Output the (x, y) coordinate of the center of the cell containing the given text.  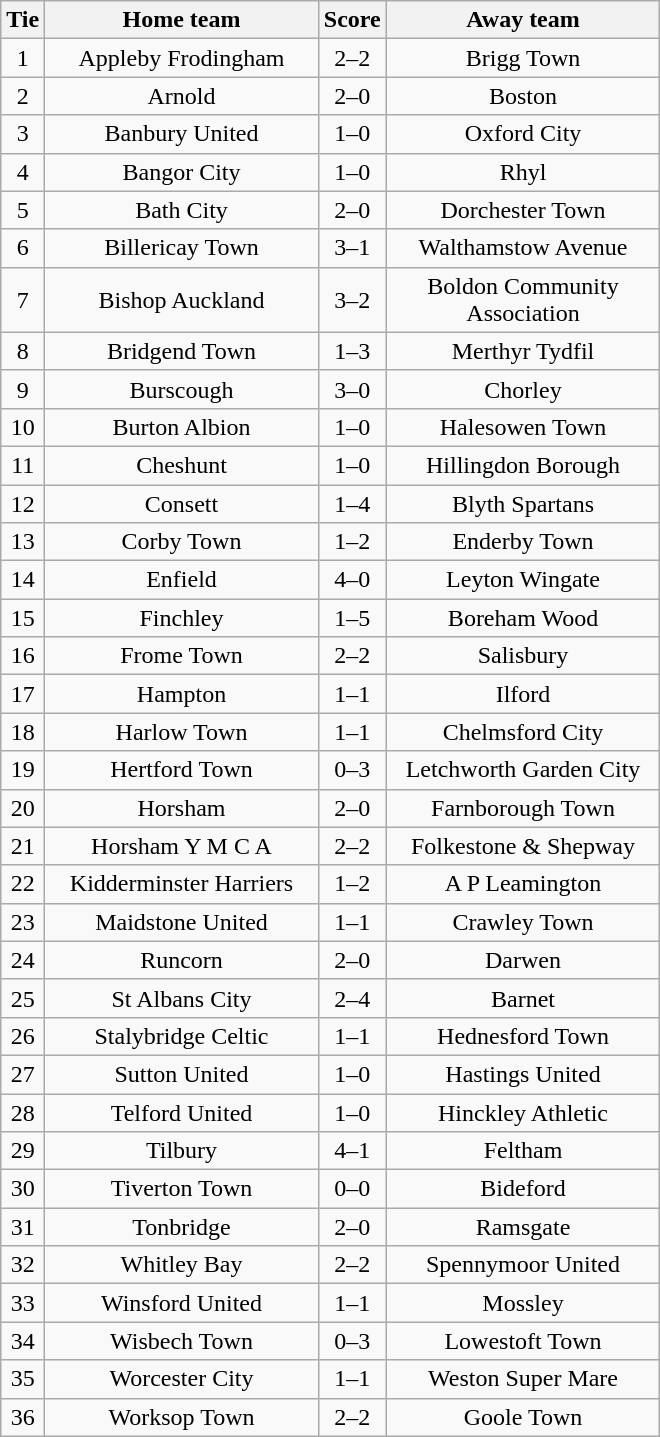
Maidstone United (182, 922)
10 (23, 427)
Weston Super Mare (523, 1379)
Corby Town (182, 542)
13 (23, 542)
Hednesford Town (523, 1036)
Brigg Town (523, 58)
Boreham Wood (523, 618)
28 (23, 1113)
Score (352, 20)
Worksop Town (182, 1417)
Goole Town (523, 1417)
Tiverton Town (182, 1189)
29 (23, 1151)
Hinckley Athletic (523, 1113)
Feltham (523, 1151)
Tilbury (182, 1151)
0–0 (352, 1189)
Horsham Y M C A (182, 846)
35 (23, 1379)
Spennymoor United (523, 1265)
Blyth Spartans (523, 503)
A P Leamington (523, 884)
Tie (23, 20)
4–0 (352, 580)
Harlow Town (182, 732)
12 (23, 503)
1 (23, 58)
4–1 (352, 1151)
18 (23, 732)
24 (23, 960)
1–5 (352, 618)
11 (23, 465)
Enderby Town (523, 542)
Kidderminster Harriers (182, 884)
Bridgend Town (182, 351)
23 (23, 922)
6 (23, 248)
Merthyr Tydfil (523, 351)
Horsham (182, 808)
Bideford (523, 1189)
2–4 (352, 998)
30 (23, 1189)
Home team (182, 20)
Burton Albion (182, 427)
Frome Town (182, 656)
Banbury United (182, 134)
Barnet (523, 998)
Bath City (182, 210)
3–0 (352, 389)
Folkestone & Shepway (523, 846)
Walthamstow Avenue (523, 248)
19 (23, 770)
Boldon Community Association (523, 300)
Hastings United (523, 1074)
21 (23, 846)
4 (23, 172)
Burscough (182, 389)
Farnborough Town (523, 808)
Hertford Town (182, 770)
Rhyl (523, 172)
Salisbury (523, 656)
Lowestoft Town (523, 1341)
Bangor City (182, 172)
Consett (182, 503)
Leyton Wingate (523, 580)
Tonbridge (182, 1227)
Sutton United (182, 1074)
Winsford United (182, 1303)
St Albans City (182, 998)
25 (23, 998)
Letchworth Garden City (523, 770)
Halesowen Town (523, 427)
Appleby Frodingham (182, 58)
3–2 (352, 300)
27 (23, 1074)
Worcester City (182, 1379)
34 (23, 1341)
Dorchester Town (523, 210)
17 (23, 694)
Runcorn (182, 960)
33 (23, 1303)
Oxford City (523, 134)
Enfield (182, 580)
3 (23, 134)
Chorley (523, 389)
8 (23, 351)
16 (23, 656)
36 (23, 1417)
Billericay Town (182, 248)
Finchley (182, 618)
14 (23, 580)
Ilford (523, 694)
1–4 (352, 503)
1–3 (352, 351)
Boston (523, 96)
31 (23, 1227)
Hampton (182, 694)
Chelmsford City (523, 732)
Telford United (182, 1113)
32 (23, 1265)
Hillingdon Borough (523, 465)
Whitley Bay (182, 1265)
Arnold (182, 96)
Mossley (523, 1303)
7 (23, 300)
Darwen (523, 960)
Away team (523, 20)
9 (23, 389)
Cheshunt (182, 465)
15 (23, 618)
20 (23, 808)
Crawley Town (523, 922)
22 (23, 884)
2 (23, 96)
3–1 (352, 248)
Wisbech Town (182, 1341)
Bishop Auckland (182, 300)
Ramsgate (523, 1227)
Stalybridge Celtic (182, 1036)
5 (23, 210)
26 (23, 1036)
